Determine the (x, y) coordinate at the center of the cell enclosing the given text.  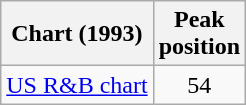
Chart (1993) (77, 34)
US R&B chart (77, 85)
Peakposition (199, 34)
54 (199, 85)
